Output the (x, y) coordinate of the center of the cell containing the given text.  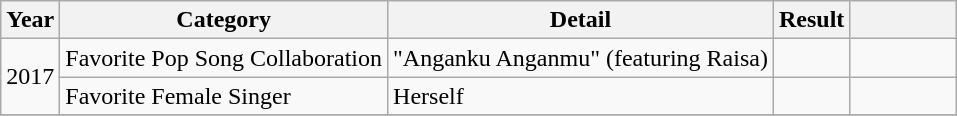
Herself (581, 96)
Favorite Pop Song Collaboration (224, 58)
"Anganku Anganmu" (featuring Raisa) (581, 58)
Category (224, 20)
Result (811, 20)
Year (30, 20)
Detail (581, 20)
Favorite Female Singer (224, 96)
2017 (30, 77)
